From the cell containing the given text, extract its center point as (X, Y) coordinate. 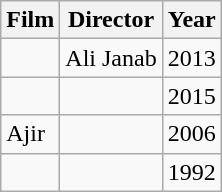
1992 (192, 172)
Ali Janab (111, 58)
2013 (192, 58)
Year (192, 20)
Ajir (30, 134)
2006 (192, 134)
2015 (192, 96)
Film (30, 20)
Director (111, 20)
